Return the (x, y) coordinate for the center point of the cell that contains the specified text.  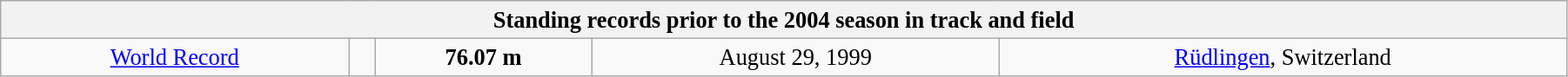
World Record (175, 57)
Rüdlingen, Switzerland (1283, 57)
76.07 m (484, 57)
Standing records prior to the 2004 season in track and field (784, 19)
August 29, 1999 (795, 57)
